Scan for the cell matching the given text and deliver its (x, y) coordinate at center. 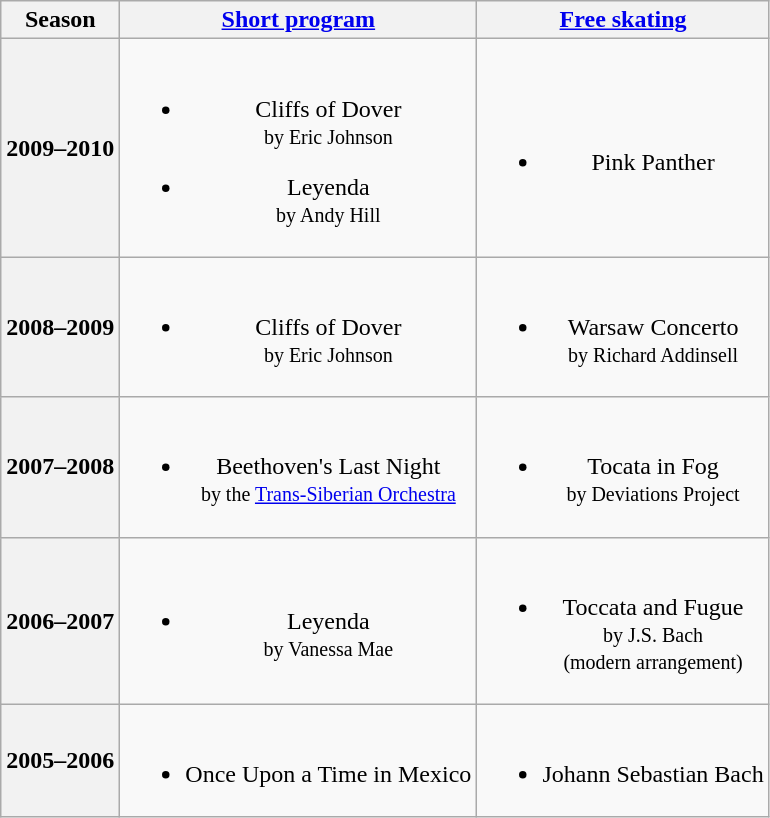
Tocata in Fog by Deviations Project (623, 467)
Warsaw Concerto by Richard Addinsell (623, 327)
Free skating (623, 20)
2009–2010 (60, 148)
Once Upon a Time in Mexico (298, 760)
2005–2006 (60, 760)
Cliffs of Dover by Eric Johnson (298, 327)
Leyenda by Vanessa Mae (298, 620)
Short program (298, 20)
Toccata and Fugue by J.S. Bach (modern arrangement) (623, 620)
2008–2009 (60, 327)
2006–2007 (60, 620)
Season (60, 20)
Pink Panther (623, 148)
Beethoven's Last Night by the Trans-Siberian Orchestra (298, 467)
Johann Sebastian Bach (623, 760)
Cliffs of Dover by Eric Johnson Leyenda by Andy Hill (298, 148)
2007–2008 (60, 467)
